Identify which cell holds the provided text, then report its (X, Y) central coordinate. 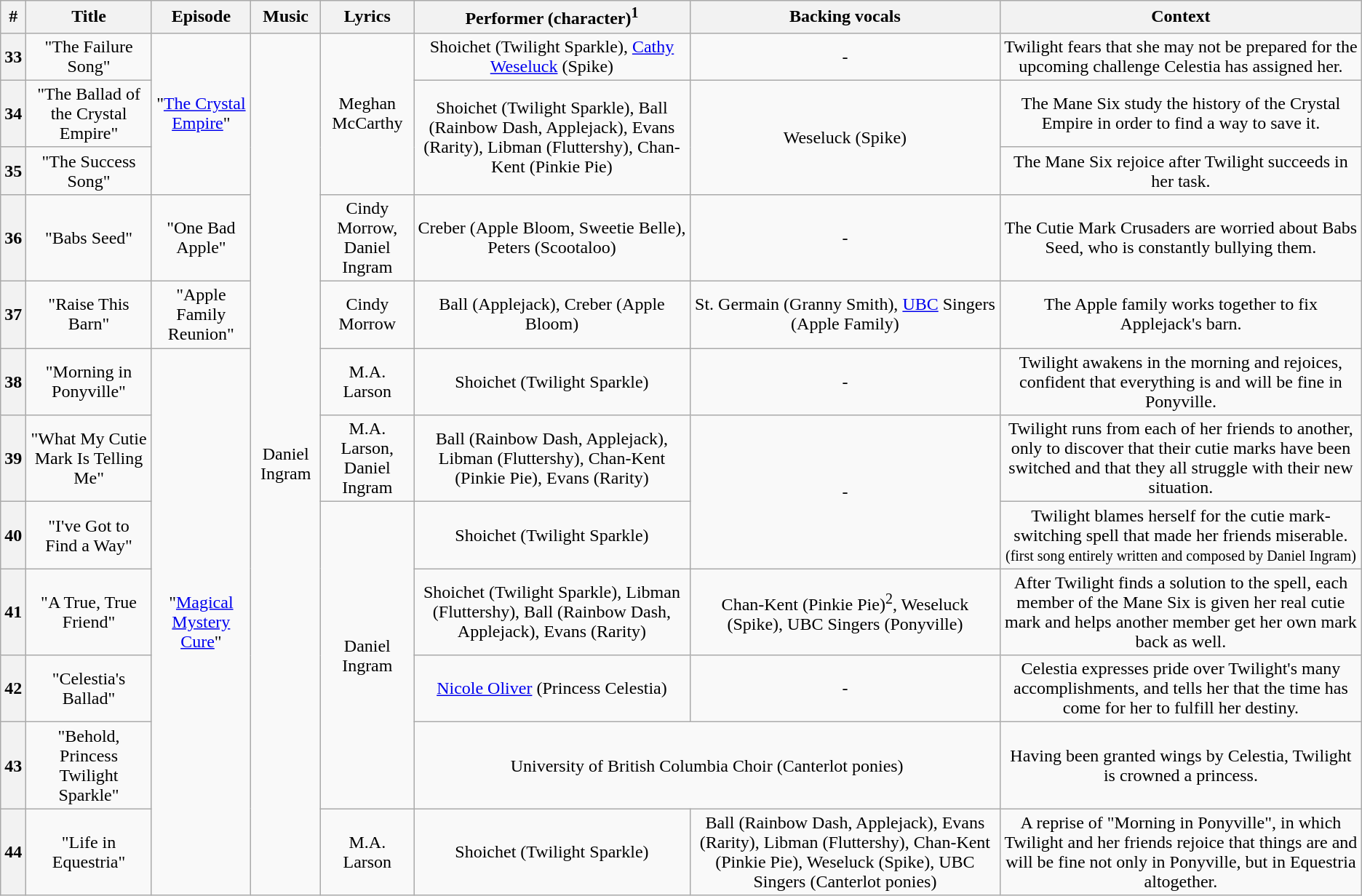
Context (1182, 17)
Celestia expresses pride over Twilight's many accomplishments, and tells her that the time has come for her to fulfill her destiny. (1182, 689)
44 (13, 852)
Shoichet (Twilight Sparkle), Ball (Rainbow Dash, Applejack), Evans (Rarity), Libman (Fluttershy), Chan-Kent (Pinkie Pie) (552, 137)
Episode (201, 17)
The Mane Six study the history of the Crystal Empire in order to find a way to save it. (1182, 113)
# (13, 17)
Performer (character)1 (552, 17)
The Mane Six rejoice after Twilight succeeds in her task. (1182, 170)
Ball (Rainbow Dash, Applejack), Libman (Fluttershy), Chan-Kent (Pinkie Pie), Evans (Rarity) (552, 458)
"Raise This Barn" (89, 315)
"The Failure Song" (89, 57)
36 (13, 237)
Cindy Morrow (367, 315)
Backing vocals (845, 17)
Having been granted wings by Celestia, Twilight is crowned a princess. (1182, 765)
Ball (Applejack), Creber (Apple Bloom) (552, 315)
The Apple family works together to fix Applejack's barn. (1182, 315)
42 (13, 689)
M.A. Larson,Daniel Ingram (367, 458)
Creber (Apple Bloom, Sweetie Belle), Peters (Scootaloo) (552, 237)
"A True, True Friend" (89, 612)
35 (13, 170)
Chan-Kent (Pinkie Pie)2, Weseluck (Spike), UBC Singers (Ponyville) (845, 612)
"One Bad Apple" (201, 237)
Twilight awakens in the morning and rejoices, confident that everything is and will be fine in Ponyville. (1182, 382)
Nicole Oliver (Princess Celestia) (552, 689)
"Celestia's Ballad" (89, 689)
Meghan McCarthy (367, 113)
Weseluck (Spike) (845, 137)
38 (13, 382)
University of British Columbia Choir (Canterlot ponies) (707, 765)
39 (13, 458)
Title (89, 17)
"The Success Song" (89, 170)
Twilight fears that she may not be prepared for the upcoming challenge Celestia has assigned her. (1182, 57)
St. Germain (Granny Smith), UBC Singers (Apple Family) (845, 315)
33 (13, 57)
"The Ballad of the Crystal Empire" (89, 113)
Music (285, 17)
37 (13, 315)
Lyrics (367, 17)
"Behold, Princess Twilight Sparkle" (89, 765)
"Morning in Ponyville" (89, 382)
34 (13, 113)
Shoichet (Twilight Sparkle), Libman (Fluttershy), Ball (Rainbow Dash, Applejack), Evans (Rarity) (552, 612)
"I've Got to Find a Way" (89, 535)
"What My Cutie Mark Is Telling Me" (89, 458)
"The Crystal Empire" (201, 113)
41 (13, 612)
"Magical Mystery Cure" (201, 622)
Shoichet (Twilight Sparkle), Cathy Weseluck (Spike) (552, 57)
"Babs Seed" (89, 237)
43 (13, 765)
"Apple Family Reunion" (201, 315)
Ball (Rainbow Dash, Applejack), Evans (Rarity), Libman (Fluttershy), Chan-Kent (Pinkie Pie), Weseluck (Spike), UBC Singers (Canterlot ponies) (845, 852)
40 (13, 535)
"Life in Equestria" (89, 852)
Cindy Morrow,Daniel Ingram (367, 237)
The Cutie Mark Crusaders are worried about Babs Seed, who is constantly bullying them. (1182, 237)
